Capture the cell that displays the provided text and extract its [x, y] central coordinate. 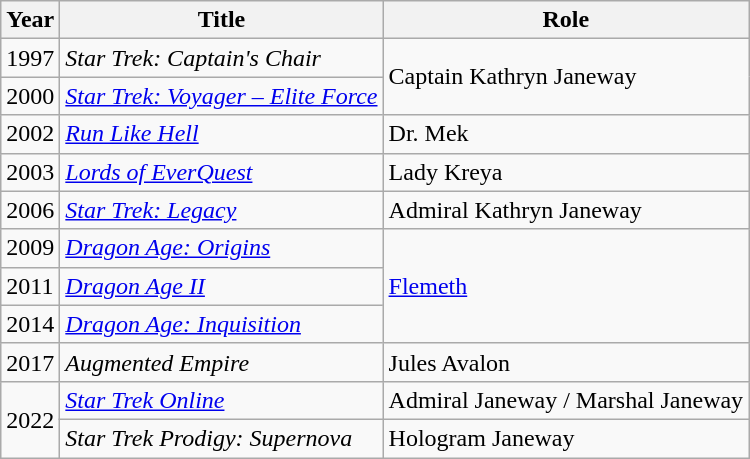
1997 [30, 58]
2009 [30, 248]
Dr. Mek [566, 134]
Lady Kreya [566, 172]
2017 [30, 362]
2011 [30, 286]
Year [30, 20]
2022 [30, 419]
Hologram Janeway [566, 438]
2006 [30, 210]
Dragon Age II [222, 286]
Lords of EverQuest [222, 172]
Star Trek Online [222, 400]
Captain Kathryn Janeway [566, 77]
Run Like Hell [222, 134]
Title [222, 20]
Star Trek: Voyager – Elite Force [222, 96]
2002 [30, 134]
Admiral Janeway / Marshal Janeway [566, 400]
Dragon Age: Origins [222, 248]
2014 [30, 324]
2003 [30, 172]
2000 [30, 96]
Flemeth [566, 286]
Jules Avalon [566, 362]
Dragon Age: Inquisition [222, 324]
Star Trek: Captain's Chair [222, 58]
Role [566, 20]
Augmented Empire [222, 362]
Star Trek: Legacy [222, 210]
Admiral Kathryn Janeway [566, 210]
Star Trek Prodigy: Supernova [222, 438]
